Return the (x, y) coordinate for the center point of the cell that contains the specified text.  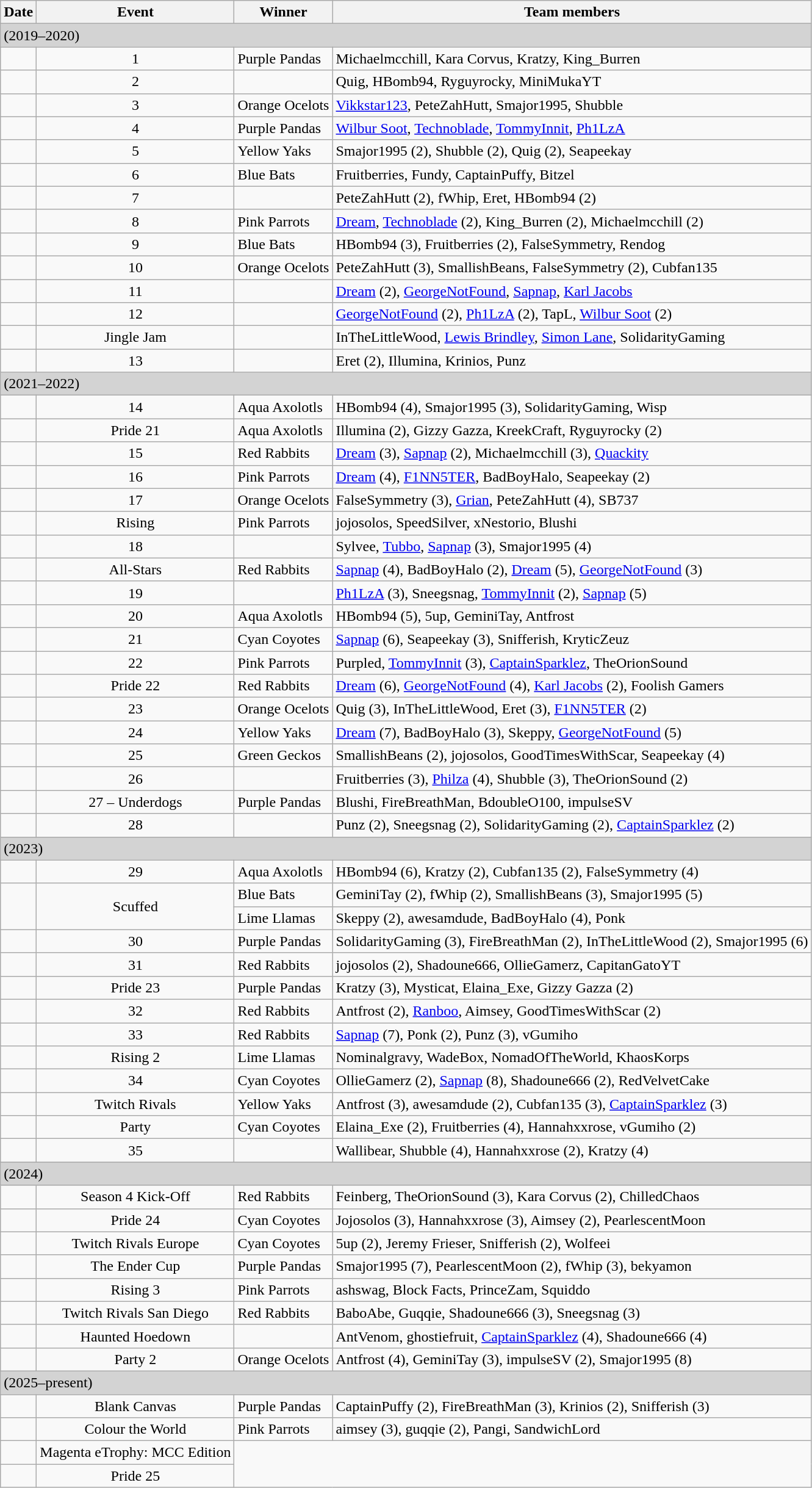
Jingle Jam (135, 338)
Illumina (2), Gizzy Gazza, KreekCraft, Ryguyrocky (2) (572, 430)
PeteZahHutt (3), SmallishBeans, FalseSymmetry (2), Cubfan135 (572, 267)
Antfrost (3), awesamdude (2), Cubfan135 (3), CaptainSparklez (3) (572, 1104)
OllieGamerz (2), Sapnap (8), Shadoune666 (2), RedVelvetCake (572, 1081)
13 (135, 361)
5up (2), Jeremy Frieser, Snifferish (2), Wolfeei (572, 1243)
Pride 21 (135, 430)
Rising (135, 523)
Smajor1995 (7), PearlescentMoon (2), fWhip (3), bekyamon (572, 1266)
33 (135, 1035)
HBomb94 (3), Fruitberries (2), FalseSymmetry, Rendog (572, 244)
Kratzy (3), Mysticat, Elaina_Exe, Gizzy Gazza (2) (572, 988)
Twitch Rivals (135, 1104)
Green Geckos (283, 756)
Jojosolos (3), Hannahxxrose (3), Aimsey (2), PearlescentMoon (572, 1220)
Season 4 Kick-Off (135, 1197)
Sapnap (4), BadBoyHalo (2), Dream (5), GeorgeNotFound (3) (572, 569)
AntVenom, ghostiefruit, CaptainSparklez (4), Shadoune666 (4) (572, 1336)
Party 2 (135, 1359)
Pride 22 (135, 686)
Dream (3), Sapnap (2), Michaelmcchill (3), Quackity (572, 453)
Sapnap (6), Seapeekay (3), Snifferish, KryticZeuz (572, 639)
7 (135, 198)
Dream (4), F1NN5TER, BadBoyHalo, Seapeekay (2) (572, 477)
CaptainPuffy (2), FireBreathMan (3), Krinios (2), Snifferish (3) (572, 1406)
23 (135, 709)
PeteZahHutt (2), fWhip, Eret, HBomb94 (2) (572, 198)
Antfrost (2), Ranboo, Aimsey, GoodTimesWithScar (2) (572, 1011)
5 (135, 151)
jojosolos, SpeedSilver, xNestorio, Blushi (572, 523)
29 (135, 872)
(2019–2020) (406, 35)
8 (135, 221)
All-Stars (135, 569)
HBomb94 (4), Smajor1995 (3), SolidarityGaming, Wisp (572, 407)
(2023) (406, 848)
Twitch Rivals San Diego (135, 1313)
19 (135, 593)
24 (135, 732)
Blushi, FireBreathMan, BdoubleO100, impulseSV (572, 802)
Smajor1995 (2), Shubble (2), Quig (2), Seapeekay (572, 151)
4 (135, 128)
Wilbur Soot, Technoblade, TommyInnit, Ph1LzA (572, 128)
Sylvee, Tubbo, Sapnap (3), Smajor1995 (4) (572, 546)
25 (135, 756)
Pride 23 (135, 988)
31 (135, 964)
Scuffed (135, 906)
15 (135, 453)
1 (135, 59)
Dream (6), GeorgeNotFound (4), Karl Jacobs (2), Foolish Gamers (572, 686)
Date (18, 12)
Winner (283, 12)
Team members (572, 12)
22 (135, 662)
Elaina_Exe (2), Fruitberries (4), Hannahxxrose, vGumiho (2) (572, 1127)
Fruitberries (3), Philza (4), Shubble (3), TheOrionSound (2) (572, 779)
Rising 3 (135, 1290)
SolidarityGaming (3), FireBreathMan (2), InTheLittleWood (2), Smajor1995 (6) (572, 941)
The Ender Cup (135, 1266)
Pride 24 (135, 1220)
ashswag, Block Facts, PrinceZam, Squiddo (572, 1290)
HBomb94 (5), 5up, GeminiTay, Antfrost (572, 616)
9 (135, 244)
34 (135, 1081)
11 (135, 291)
32 (135, 1011)
Event (135, 12)
16 (135, 477)
(2021–2022) (406, 384)
GeminiTay (2), fWhip (2), SmallishBeans (3), Smajor1995 (5) (572, 895)
2 (135, 82)
Pride 25 (135, 1476)
FalseSymmetry (3), Grian, PeteZahHutt (4), SB737 (572, 500)
30 (135, 941)
Dream (7), BadBoyHalo (3), Skeppy, GeorgeNotFound (5) (572, 732)
Haunted Hoedown (135, 1336)
Punz (2), Sneegsnag (2), SolidarityGaming (2), CaptainSparklez (2) (572, 825)
Vikkstar123, PeteZahHutt, Smajor1995, Shubble (572, 105)
SmallishBeans (2), jojosolos, GoodTimesWithScar, Seapeekay (4) (572, 756)
Feinberg, TheOrionSound (3), Kara Corvus (2), ChilledChaos (572, 1197)
aimsey (3), guqqie (2), Pangi, SandwichLord (572, 1429)
17 (135, 500)
Colour the World (135, 1429)
3 (135, 105)
Nominalgravy, WadeBox, NomadOfTheWorld, KhaosKorps (572, 1058)
20 (135, 616)
6 (135, 175)
Eret (2), Illumina, Krinios, Punz (572, 361)
Purpled, TommyInnit (3), CaptainSparklez, TheOrionSound (572, 662)
Quig (3), InTheLittleWood, Eret (3), F1NN5TER (2) (572, 709)
Party (135, 1127)
21 (135, 639)
Dream, Technoblade (2), King_Burren (2), Michaelmcchill (2) (572, 221)
HBomb94 (6), Kratzy (2), Cubfan135 (2), FalseSymmetry (4) (572, 872)
Skeppy (2), awesamdude, BadBoyHalo (4), Ponk (572, 918)
(2024) (406, 1174)
Sapnap (7), Ponk (2), Punz (3), vGumiho (572, 1035)
Magenta eTrophy: MCC Edition (135, 1453)
18 (135, 546)
26 (135, 779)
Dream (2), GeorgeNotFound, Sapnap, Karl Jacobs (572, 291)
(2025–present) (406, 1382)
Ph1LzA (3), Sneegsnag, TommyInnit (2), Sapnap (5) (572, 593)
28 (135, 825)
35 (135, 1150)
10 (135, 267)
Wallibear, Shubble (4), Hannahxxrose (2), Kratzy (4) (572, 1150)
27 – Underdogs (135, 802)
Antfrost (4), GeminiTay (3), impulseSV (2), Smajor1995 (8) (572, 1359)
GeorgeNotFound (2), Ph1LzA (2), TapL, Wilbur Soot (2) (572, 314)
Rising 2 (135, 1058)
InTheLittleWood, Lewis Brindley, Simon Lane, SolidarityGaming (572, 338)
12 (135, 314)
Fruitberries, Fundy, CaptainPuffy, Bitzel (572, 175)
jojosolos (2), Shadoune666, OllieGamerz, CapitanGatoYT (572, 964)
14 (135, 407)
Twitch Rivals Europe (135, 1243)
Michaelmcchill, Kara Corvus, Kratzy, King_Burren (572, 59)
Blank Canvas (135, 1406)
BaboAbe, Guqqie, Shadoune666 (3), Sneegsnag (3) (572, 1313)
Quig, HBomb94, Ryguyrocky, MiniMukaYT (572, 82)
